Detect which cell encompasses the target text, then output its [X, Y] center coordinate. 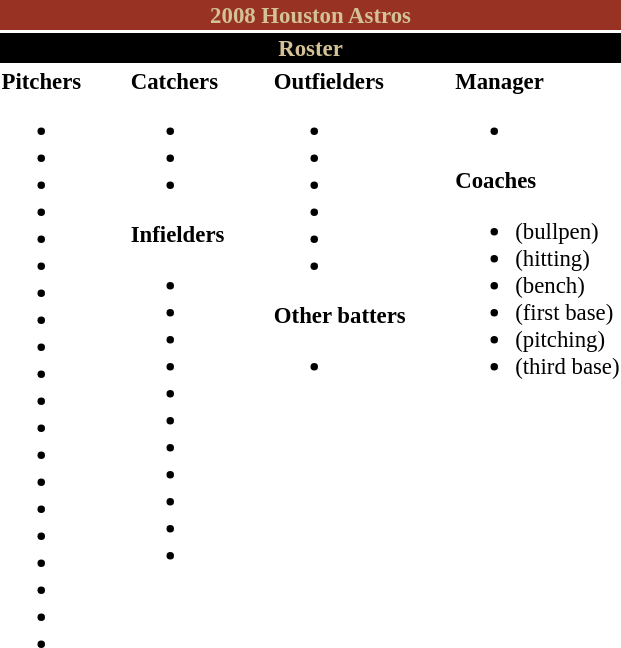
2008 Houston Astros [310, 15]
Roster [310, 48]
